Return the [X, Y] coordinate for the center point of the cell that contains the specified text.  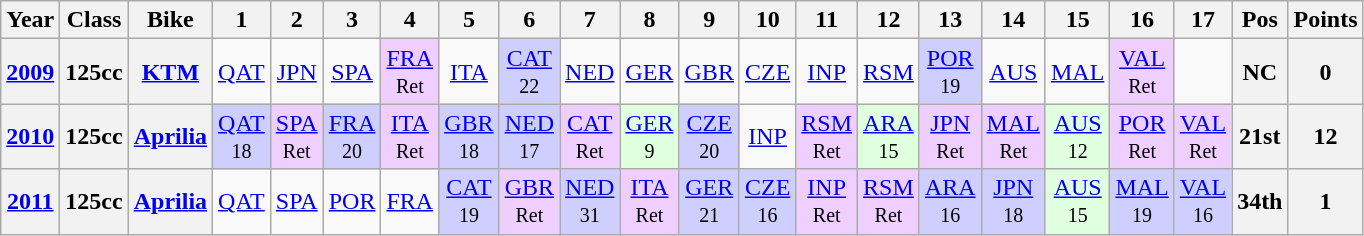
JPNRet [950, 136]
2009 [30, 72]
SPARet [296, 136]
34th [1260, 202]
4 [410, 20]
7 [590, 20]
NED [590, 72]
2010 [30, 136]
13 [950, 20]
CZE20 [709, 136]
VAL16 [1202, 202]
17 [1202, 20]
NED31 [590, 202]
KTM [170, 72]
AUS15 [1077, 202]
AUS12 [1077, 136]
ARA15 [889, 136]
ARA16 [950, 202]
AUS [1013, 72]
CATRet [590, 136]
Pos [1260, 20]
MAL [1077, 72]
NC [1260, 72]
CAT22 [529, 72]
JPN18 [1013, 202]
POR19 [950, 72]
2 [296, 20]
CZE [767, 72]
0 [1326, 72]
2011 [30, 202]
10 [767, 20]
CAT19 [469, 202]
Points [1326, 20]
21st [1260, 136]
GER9 [650, 136]
14 [1013, 20]
CZE16 [767, 202]
15 [1077, 20]
GBR [709, 72]
RSM [889, 72]
NED17 [529, 136]
6 [529, 20]
GER21 [709, 202]
POR [352, 202]
FRA [410, 202]
16 [1142, 20]
Year [30, 20]
INPRet [827, 202]
8 [650, 20]
MAL19 [1142, 202]
MALRet [1013, 136]
QAT18 [242, 136]
ITA [469, 72]
FRARet [410, 72]
Bike [170, 20]
PORRet [1142, 136]
9 [709, 20]
5 [469, 20]
11 [827, 20]
GBRRet [529, 202]
Class [94, 20]
GER [650, 72]
3 [352, 20]
JPN [296, 72]
GBR18 [469, 136]
FRA20 [352, 136]
